Extract the [X, Y] coordinate from the center of the cell holding the provided text.  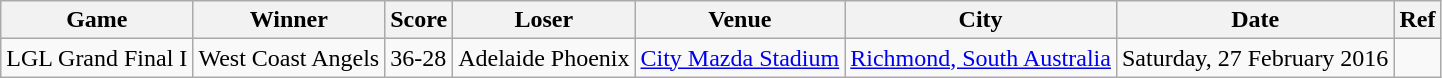
36-28 [419, 58]
Ref [1418, 20]
City Mazda Stadium [740, 58]
Saturday, 27 February 2016 [1254, 58]
Score [419, 20]
Game [97, 20]
Adelaide Phoenix [544, 58]
Loser [544, 20]
Venue [740, 20]
West Coast Angels [289, 58]
City [981, 20]
LGL Grand Final I [97, 58]
Winner [289, 20]
Richmond, South Australia [981, 58]
Date [1254, 20]
